Search for the cell housing the specified text and yield its [x, y] center coordinate. 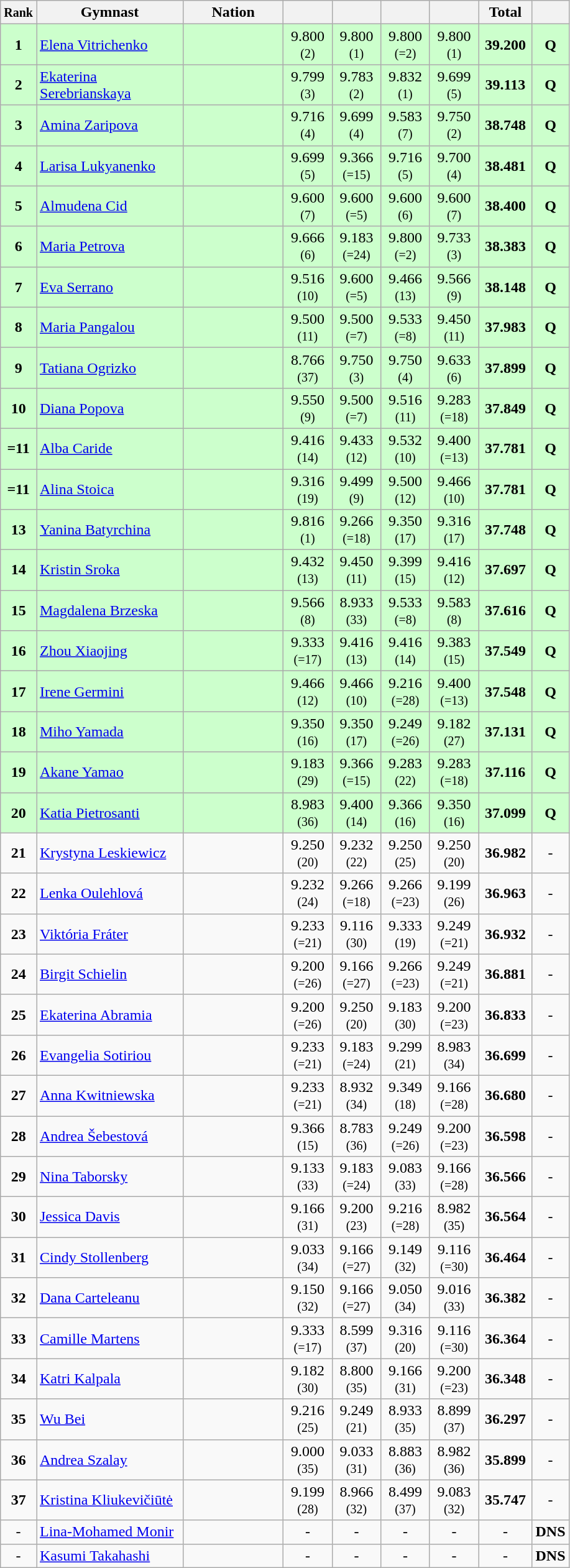
9.249(21) [357, 1419]
36.464 [505, 1258]
36.680 [505, 1095]
9.232(22) [357, 853]
8.932(34) [357, 1095]
9.566(8) [308, 610]
36.881 [505, 974]
Alba Caride [109, 449]
36.297 [505, 1419]
Total [505, 12]
9.816(1) [308, 530]
Krystyna Leskiewicz [109, 853]
37.616 [505, 610]
9 [19, 368]
9.750(4) [405, 368]
9.416(12) [454, 571]
17 [19, 691]
9.149(32) [405, 1258]
9.183(29) [308, 772]
Evangelia Sotiriou [109, 1055]
8.766(37) [308, 368]
36.564 [505, 1217]
37.548 [505, 691]
Nation [234, 12]
9.466(12) [308, 691]
Miho Yamada [109, 732]
14 [19, 571]
9.783(2) [357, 85]
10 [19, 408]
32 [19, 1298]
9.232(24) [308, 894]
9.033(31) [357, 1459]
36.982 [505, 853]
8.599(37) [357, 1339]
9.050(34) [405, 1298]
1 [19, 45]
9.116(30) [357, 933]
35 [19, 1419]
9.633(6) [454, 368]
28 [19, 1136]
9.500(11) [308, 327]
9.366(15) [308, 1136]
Andrea Szalay [109, 1459]
36.598 [505, 1136]
5 [19, 206]
9.466(13) [405, 287]
9.316(19) [308, 488]
16 [19, 651]
Amina Zaripova [109, 126]
Lina-Mohamed Monir [109, 1532]
Katri Kalpala [109, 1378]
Andrea Šebestová [109, 1136]
9.716(4) [308, 126]
31 [19, 1258]
38.148 [505, 287]
18 [19, 732]
9.216(25) [308, 1419]
38.481 [505, 165]
9.600(6) [405, 206]
38.383 [505, 246]
7 [19, 287]
36.932 [505, 933]
9.199(26) [454, 894]
Kristin Sroka [109, 571]
Eva Serrano [109, 287]
9.500(12) [405, 488]
9.316(20) [405, 1339]
37.549 [505, 651]
23 [19, 933]
Maria Pangalou [109, 327]
9.416(13) [357, 651]
37.748 [505, 530]
9.583(7) [405, 126]
9.299(21) [405, 1055]
8.983(34) [454, 1055]
9.383(15) [454, 651]
Kasumi Takahashi [109, 1556]
36.364 [505, 1339]
9.182(27) [454, 732]
39.113 [505, 85]
21 [19, 853]
9.583(8) [454, 610]
36 [19, 1459]
9.133(33) [308, 1177]
8.899(37) [454, 1419]
Magdalena Brzeska [109, 610]
Diana Popova [109, 408]
9.699(4) [357, 126]
30 [19, 1217]
8.982(35) [454, 1217]
Akane Yamao [109, 772]
36.699 [505, 1055]
9.700(4) [454, 165]
4 [19, 165]
38.400 [505, 206]
36.382 [505, 1298]
29 [19, 1177]
37.899 [505, 368]
8.499(37) [405, 1500]
9.432(13) [308, 571]
9.516(11) [405, 408]
9.499(9) [357, 488]
9.750(2) [454, 126]
15 [19, 610]
9.399(15) [405, 571]
Dana Carteleanu [109, 1298]
38.748 [505, 126]
25 [19, 1014]
9.832(1) [405, 85]
Birgit Schielin [109, 974]
8.883(36) [405, 1459]
9.666(6) [308, 246]
24 [19, 974]
8.966(32) [357, 1500]
Katia Pietrosanti [109, 813]
Viktória Fráter [109, 933]
9.333(19) [405, 933]
3 [19, 126]
Lenka Oulehlová [109, 894]
Gymnast [109, 12]
Almudena Cid [109, 206]
36.566 [505, 1177]
9.182(30) [308, 1378]
37.131 [505, 732]
9.532(10) [405, 449]
9.349(18) [405, 1095]
13 [19, 530]
Camille Martens [109, 1339]
9.199(28) [308, 1500]
37.983 [505, 327]
33 [19, 1339]
8.783(36) [357, 1136]
9.400(14) [357, 813]
8.800(35) [357, 1378]
27 [19, 1095]
Tatiana Ogrizko [109, 368]
Maria Petrova [109, 246]
Cindy Stollenberg [109, 1258]
9.733(3) [454, 246]
9.150(32) [308, 1298]
9.083(32) [454, 1500]
9.200(23) [357, 1217]
9.016(33) [454, 1298]
9.516(10) [308, 287]
37.116 [505, 772]
8.933(35) [405, 1419]
Ekaterina Serebrianskaya [109, 85]
Jessica Davis [109, 1217]
Nina Taborsky [109, 1177]
8.983(36) [308, 813]
9.283(22) [405, 772]
36.963 [505, 894]
22 [19, 894]
Anna Kwitniewska [109, 1095]
9.550(9) [308, 408]
9.566(9) [454, 287]
8.933(33) [357, 610]
Elena Vitrichenko [109, 45]
9.433(12) [357, 449]
Wu Bei [109, 1419]
Larisa Lukyanenko [109, 165]
19 [19, 772]
9.083(33) [405, 1177]
6 [19, 246]
Zhou Xiaojing [109, 651]
Kristina Kliukevičiūtė [109, 1500]
9.750(3) [357, 368]
37.099 [505, 813]
Rank [19, 12]
Ekaterina Abramia [109, 1014]
39.200 [505, 45]
34 [19, 1378]
26 [19, 1055]
36.833 [505, 1014]
9.250(25) [405, 853]
9.033(34) [308, 1258]
9.366(16) [405, 813]
37.849 [505, 408]
Irene Germini [109, 691]
Alina Stoica [109, 488]
8.982(36) [454, 1459]
9.316(17) [454, 530]
20 [19, 813]
37.697 [505, 571]
36.348 [505, 1378]
9.800(2) [308, 45]
9.183(30) [405, 1014]
9.000(35) [308, 1459]
9.799(3) [308, 85]
9.716(5) [405, 165]
2 [19, 85]
37 [19, 1500]
8 [19, 327]
Yanina Batyrchina [109, 530]
35.747 [505, 1500]
35.899 [505, 1459]
